Pinpoint the cell where the given text exists, returning its [X, Y] midpoint coordinate. 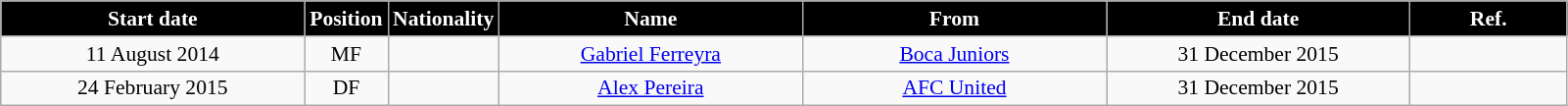
AFC United [954, 88]
DF [347, 88]
Nationality [443, 19]
From [954, 19]
11 August 2014 [153, 54]
Alex Pereira [650, 88]
Boca Juniors [954, 54]
Gabriel Ferreyra [650, 54]
Start date [153, 19]
24 February 2015 [153, 88]
Position [347, 19]
End date [1259, 19]
Ref. [1489, 19]
Name [650, 19]
MF [347, 54]
